From the cell containing the given text, extract its center point as (x, y) coordinate. 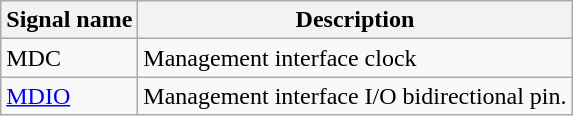
MDIO (70, 96)
Description (355, 20)
Management interface I/O bidirectional pin. (355, 96)
MDC (70, 58)
Management interface clock (355, 58)
Signal name (70, 20)
